Pinpoint the cell where the given text exists, returning its (x, y) midpoint coordinate. 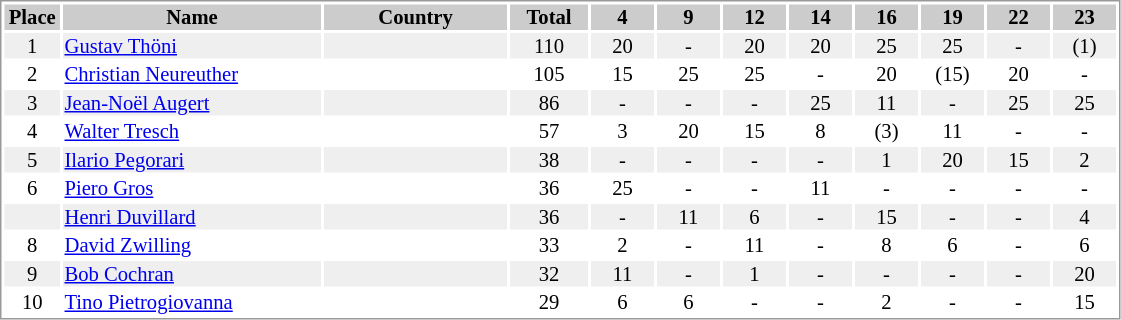
33 (549, 245)
Piero Gros (192, 189)
10 (32, 303)
22 (1018, 17)
(3) (886, 131)
Country (416, 17)
David Zwilling (192, 245)
Christian Neureuther (192, 75)
Total (549, 17)
Tino Pietrogiovanna (192, 303)
Walter Tresch (192, 131)
29 (549, 303)
Ilario Pegorari (192, 160)
38 (549, 160)
16 (886, 17)
57 (549, 131)
19 (952, 17)
12 (754, 17)
Henri Duvillard (192, 217)
5 (32, 160)
Name (192, 17)
86 (549, 103)
14 (820, 17)
Place (32, 17)
110 (549, 46)
(1) (1084, 46)
Gustav Thöni (192, 46)
32 (549, 274)
Bob Cochran (192, 274)
105 (549, 75)
Jean-Noël Augert (192, 103)
23 (1084, 17)
(15) (952, 75)
